Identify which cell holds the provided text, then report its [x, y] central coordinate. 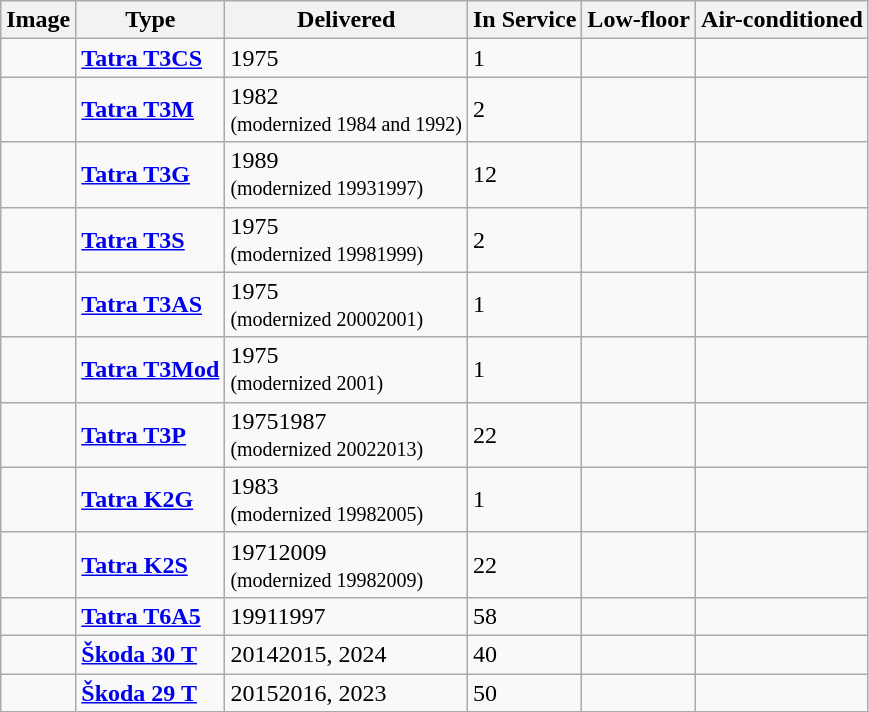
1975 (modernized 20002001) [346, 304]
Tatra T3CS [150, 58]
Tatra T3M [150, 110]
1989 (modernized 19931997) [346, 174]
1975 [346, 58]
50 [524, 693]
19712009 (modernized 19982009) [346, 564]
Image [38, 20]
Tatra T3S [150, 240]
1975 (modernized 19981999) [346, 240]
1982 (modernized 1984 and 1992) [346, 110]
Tatra T3G [150, 174]
Tatra K2G [150, 500]
Type [150, 20]
19751987 (modernized 20022013) [346, 434]
Delivered [346, 20]
Low-floor [639, 20]
40 [524, 654]
19911997 [346, 616]
1975 (modernized 2001) [346, 370]
Tatra K2S [150, 564]
In Service [524, 20]
12 [524, 174]
20152016, 2023 [346, 693]
Tatra T3P [150, 434]
Škoda 30 T [150, 654]
Škoda 29 T [150, 693]
Air-conditioned [782, 20]
Tatra T3Mod [150, 370]
Tatra T6A5 [150, 616]
58 [524, 616]
Tatra T3AS [150, 304]
1983 (modernized 19982005) [346, 500]
20142015, 2024 [346, 654]
